Search for the cell housing the specified text and yield its (X, Y) center coordinate. 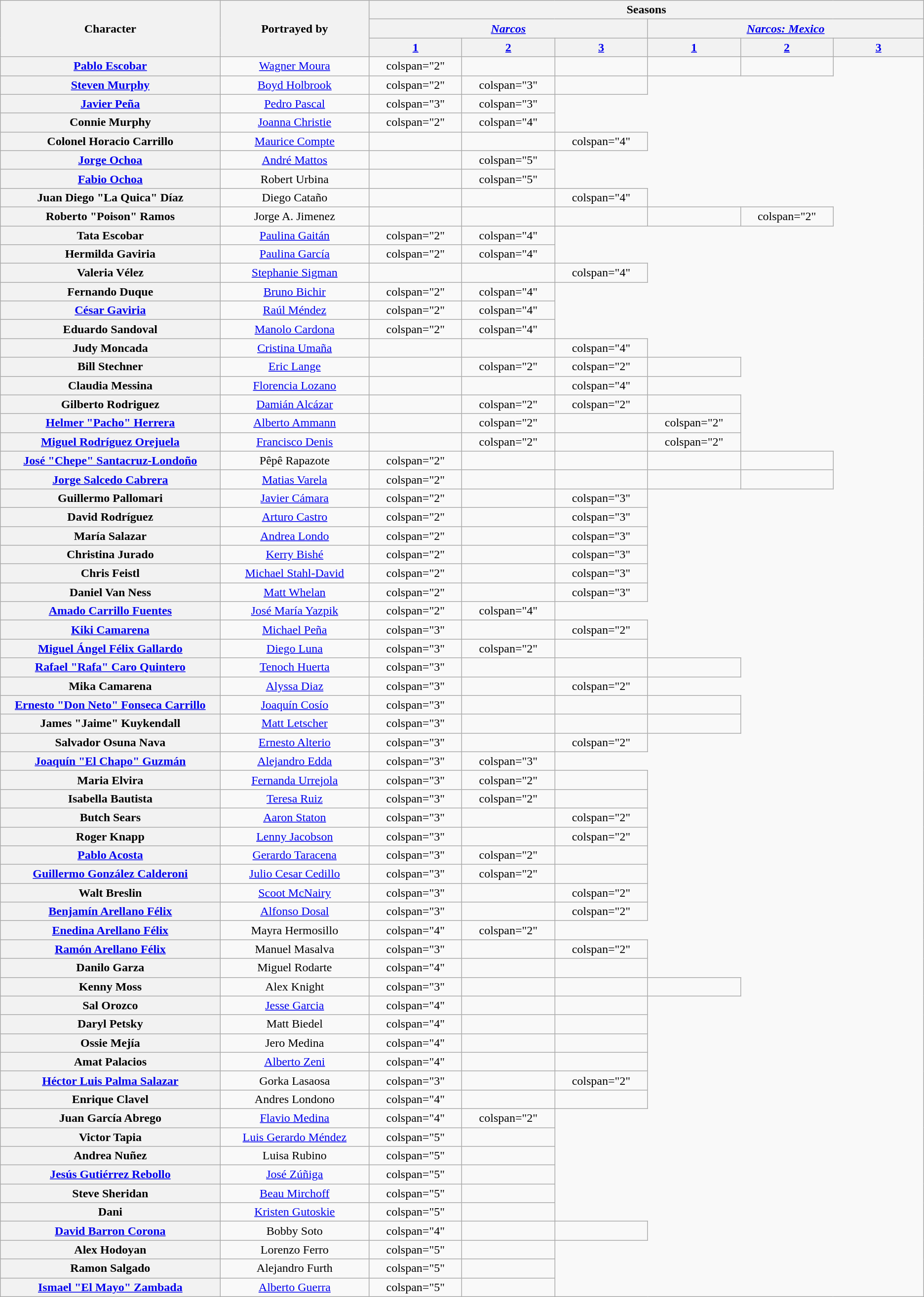
Judy Moncada (111, 348)
Isabella Bautista (111, 799)
Héctor Luis Palma Salazar (111, 1080)
Colonel Horacio Carrillo (111, 141)
Pablo Escobar (111, 66)
Maria Elvira (111, 780)
Fabio Ochoa (111, 179)
Aaron Staton (295, 817)
Juan García Abrego (111, 1118)
Matt Letscher (295, 724)
Seasons (647, 10)
Mika Camarena (111, 686)
Christina Jurado (111, 555)
Florencia Lozano (295, 385)
Tenoch Huerta (295, 667)
Ernesto "Don Neto" Fonseca Carrillo (111, 705)
Connie Murphy (111, 122)
José María Yazpik (295, 611)
Bruno Bichir (295, 292)
Matias Varela (295, 479)
Pedro Pascal (295, 104)
Guillermo Pallomari (111, 498)
Alejandro Furth (295, 1268)
Chris Feistl (111, 573)
Ramon Salgado (111, 1268)
Lorenzo Ferro (295, 1250)
Ernesto Alterio (295, 742)
Narcos (508, 29)
Valeria Vélez (111, 273)
Andrea Londo (295, 535)
Hermilda Gaviria (111, 254)
Beau Mirchoff (295, 1193)
Boyd Holbrook (295, 85)
Kiki Camarena (111, 630)
Michael Stahl-David (295, 573)
Guillermo González Calderoni (111, 874)
Gerardo Taracena (295, 855)
Eduardo Sandoval (111, 329)
Jorge Ochoa (111, 160)
Portrayed by (295, 29)
Manuel Masalva (295, 949)
Roger Knapp (111, 837)
David Barron Corona (111, 1231)
Robert Urbina (295, 179)
Luisa Rubino (295, 1156)
Michael Peña (295, 630)
Rafael "Rafa" Caro Quintero (111, 667)
Alyssa Diaz (295, 686)
Danilo Garza (111, 968)
Roberto "Poison" Ramos (111, 216)
Fernanda Urrejola (295, 780)
Luis Gerardo Méndez (295, 1137)
Flavio Medina (295, 1118)
Enedina Arellano Félix (111, 930)
Maurice Compte (295, 141)
Diego Luna (295, 648)
Miguel Ángel Félix Gallardo (111, 648)
Ismael "El Mayo" Zambada (111, 1287)
Jorge A. Jimenez (295, 216)
Kenny Moss (111, 987)
Diego Cataño (295, 197)
Stephanie Sigman (295, 273)
Ramón Arellano Félix (111, 949)
Alberto Guerra (295, 1287)
Alfonso Dosal (295, 912)
José Zúñiga (295, 1175)
Alberto Zeni (295, 1062)
Gorka Lasaosa (295, 1080)
Javier Cámara (295, 498)
Julio Cesar Cedillo (295, 874)
Jorge Salcedo Cabrera (111, 479)
Bobby Soto (295, 1231)
Raúl Méndez (295, 310)
Joanna Christie (295, 122)
Andres Londono (295, 1099)
Manolo Cardona (295, 329)
Daryl Petsky (111, 1024)
Miguel Rodríguez Orejuela (111, 442)
Ossie Mejía (111, 1043)
Alberto Ammann (295, 423)
Jesse Garcia (295, 1005)
Daniel Van Ness (111, 592)
Jesús Gutiérrez Rebollo (111, 1175)
David Rodríguez (111, 517)
Paulina Gaitán (295, 235)
Benjamín Arellano Félix (111, 912)
Tata Escobar (111, 235)
Gilberto Rodriguez (111, 404)
André Mattos (295, 160)
Walt Breslin (111, 893)
Matt Whelan (295, 592)
Bill Stechner (111, 367)
Alex Hodoyan (111, 1250)
Butch Sears (111, 817)
Claudia Messina (111, 385)
Victor Tapia (111, 1137)
Damián Alcázar (295, 404)
Alejandro Edda (295, 761)
Eric Lange (295, 367)
Amat Palacios (111, 1062)
Kerry Bishé (295, 555)
James "Jaime" Kuykendall (111, 724)
Mayra Hermosillo (295, 930)
Helmer "Pacho" Herrera (111, 423)
Teresa Ruiz (295, 799)
José "Chepe" Santacruz-Londoño (111, 460)
Francisco Denis (295, 442)
Steve Sheridan (111, 1193)
Lenny Jacobson (295, 837)
Paulina García (295, 254)
Salvador Osuna Nava (111, 742)
Alex Knight (295, 987)
Andrea Nuñez (111, 1156)
Character (111, 29)
Pêpê Rapazote (295, 460)
César Gaviria (111, 310)
Joaquín "El Chapo" Guzmán (111, 761)
Cristina Umaña (295, 348)
María Salazar (111, 535)
Fernando Duque (111, 292)
Steven Murphy (111, 85)
Sal Orozco (111, 1005)
Javier Peña (111, 104)
Wagner Moura (295, 66)
Jero Medina (295, 1043)
Juan Diego "La Quica" Díaz (111, 197)
Scoot McNairy (295, 893)
Amado Carrillo Fuentes (111, 611)
Enrique Clavel (111, 1099)
Dani (111, 1212)
Matt Biedel (295, 1024)
Pablo Acosta (111, 855)
Kristen Gutoskie (295, 1212)
Narcos: Mexico (786, 29)
Joaquín Cosío (295, 705)
Miguel Rodarte (295, 968)
Arturo Castro (295, 517)
